Identify which cell holds the provided text, then report its [X, Y] central coordinate. 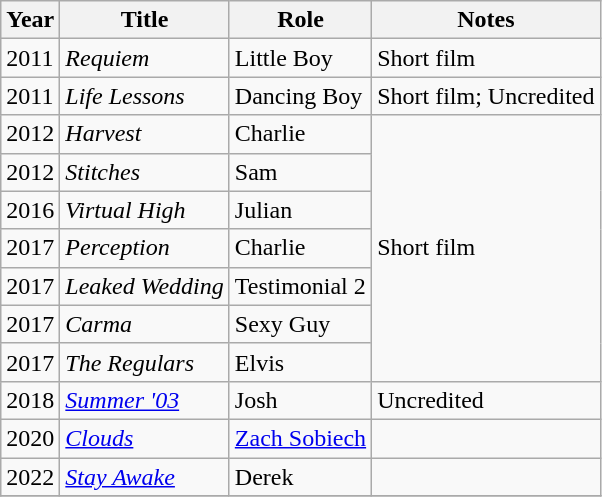
Julian [300, 210]
Harvest [144, 134]
Short film; Uncredited [486, 96]
Josh [300, 400]
Testimonial 2 [300, 286]
Little Boy [300, 58]
Carma [144, 324]
Clouds [144, 438]
Zach Sobiech [300, 438]
The Regulars [144, 362]
Leaked Wedding [144, 286]
Dancing Boy [300, 96]
Sexy Guy [300, 324]
Year [30, 20]
Stay Awake [144, 477]
Title [144, 20]
Perception [144, 248]
2018 [30, 400]
Virtual High [144, 210]
Life Lessons [144, 96]
Summer '03 [144, 400]
2022 [30, 477]
2016 [30, 210]
2020 [30, 438]
Stitches [144, 172]
Requiem [144, 58]
Sam [300, 172]
Notes [486, 20]
Role [300, 20]
Uncredited [486, 400]
Elvis [300, 362]
Derek [300, 477]
